Return (X, Y) of the center of cell containing provided text 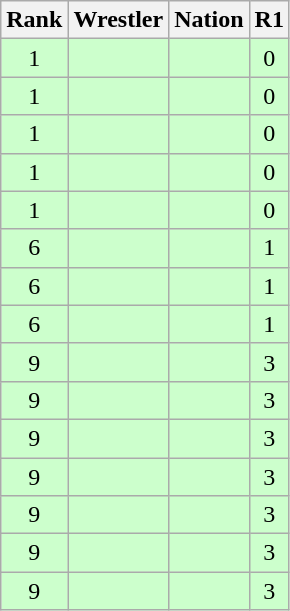
Rank (34, 20)
Nation (209, 20)
Wrestler (118, 20)
R1 (269, 20)
